From the cell containing the given text, extract its center point as [x, y] coordinate. 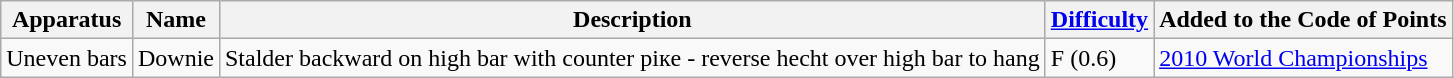
2010 World Championships [1303, 58]
Downie [176, 58]
Name [176, 20]
Description [632, 20]
F (0.6) [1099, 58]
Difficulty [1099, 20]
Apparatus [67, 20]
Uneven bars [67, 58]
Stalder backward on high bar with counter piкe - reverse hecht over high bar to hang [632, 58]
Added to the Code of Points [1303, 20]
